Capture the cell that displays the provided text and extract its (x, y) central coordinate. 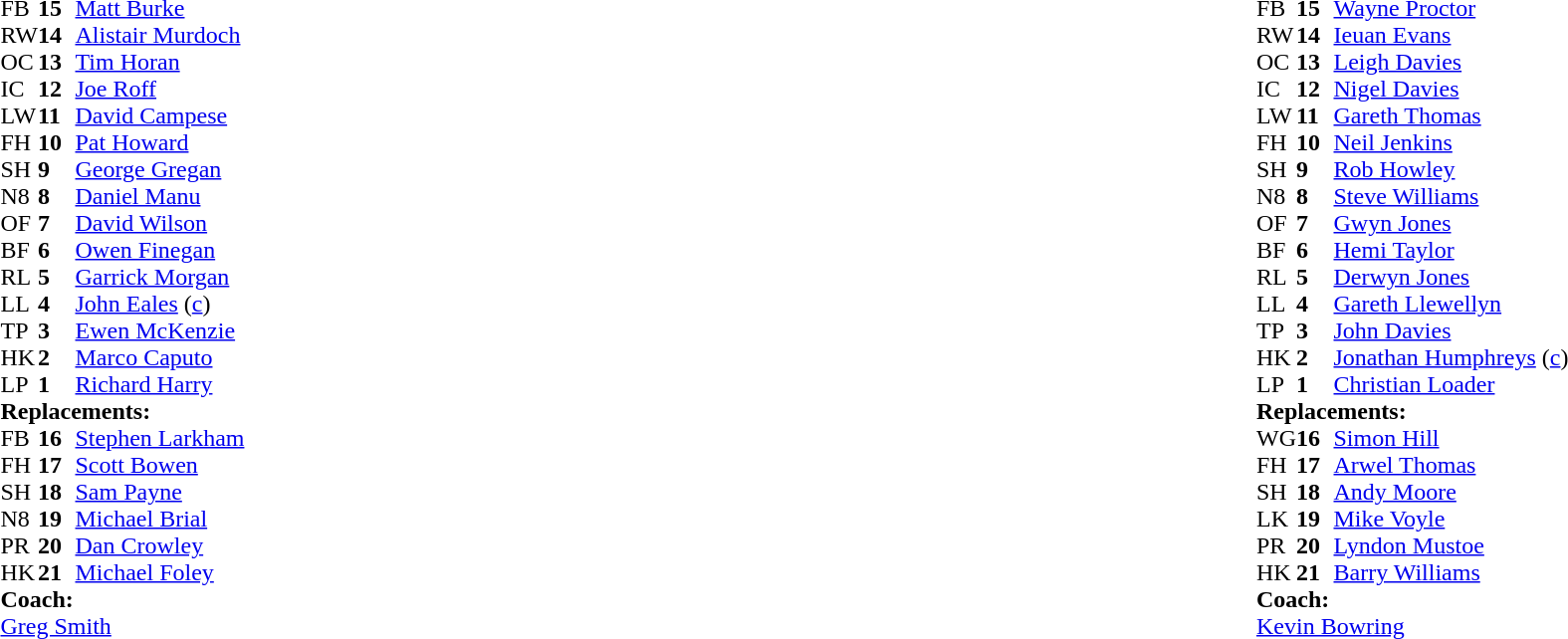
John Eales (c) (160, 305)
Alistair Murdoch (160, 36)
Tim Horan (160, 62)
Michael Brial (160, 520)
Marco Caputo (160, 358)
David Wilson (160, 223)
WG (1276, 438)
Michael Foley (160, 573)
LK (1276, 520)
Stephen Larkham (160, 438)
Owen Finegan (160, 251)
Richard Harry (160, 384)
Garrick Morgan (160, 277)
Sam Payne (160, 492)
Daniel Manu (160, 197)
Pat Howard (160, 143)
FB (19, 438)
Ewen McKenzie (160, 330)
George Gregan (160, 169)
Scott Bowen (160, 466)
Dan Crowley (160, 545)
David Campese (160, 115)
Joe Roff (160, 90)
